Locate the cell with the specified text and output its (x, y) center coordinate. 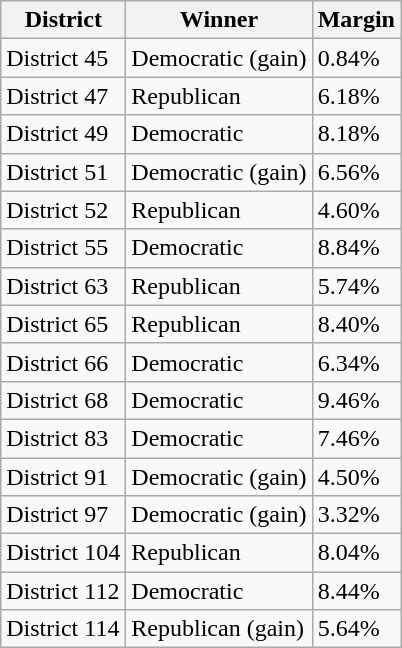
District 97 (64, 515)
0.84% (356, 58)
District 52 (64, 210)
District 114 (64, 629)
9.46% (356, 400)
8.40% (356, 324)
6.34% (356, 362)
Republican (gain) (219, 629)
6.18% (356, 96)
District 63 (64, 286)
District 49 (64, 134)
District 66 (64, 362)
4.50% (356, 477)
District 65 (64, 324)
8.18% (356, 134)
District 83 (64, 438)
District 51 (64, 172)
District 55 (64, 248)
Winner (219, 20)
Margin (356, 20)
8.84% (356, 248)
District (64, 20)
4.60% (356, 210)
6.56% (356, 172)
5.64% (356, 629)
District 91 (64, 477)
3.32% (356, 515)
5.74% (356, 286)
District 68 (64, 400)
8.04% (356, 553)
District 112 (64, 591)
7.46% (356, 438)
District 47 (64, 96)
District 45 (64, 58)
District 104 (64, 553)
8.44% (356, 591)
